Return the [X, Y] coordinate for the center point of the cell that contains the specified text.  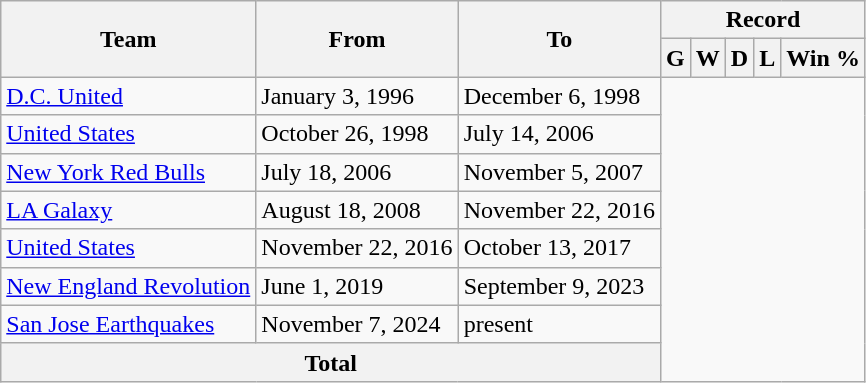
December 6, 1998 [559, 96]
LA Galaxy [128, 210]
New York Red Bulls [128, 172]
Total [331, 362]
November 7, 2024 [357, 324]
July 18, 2006 [357, 172]
August 18, 2008 [357, 210]
G [675, 58]
L [768, 58]
November 5, 2007 [559, 172]
New England Revolution [128, 286]
June 1, 2019 [357, 286]
January 3, 1996 [357, 96]
October 13, 2017 [559, 248]
D [739, 58]
Record [762, 20]
July 14, 2006 [559, 134]
Team [128, 39]
September 9, 2023 [559, 286]
D.C. United [128, 96]
October 26, 1998 [357, 134]
W [708, 58]
San Jose Earthquakes [128, 324]
From [357, 39]
To [559, 39]
present [559, 324]
Win % [824, 58]
